Determine the (X, Y) coordinate at the center of the cell enclosing the given text.  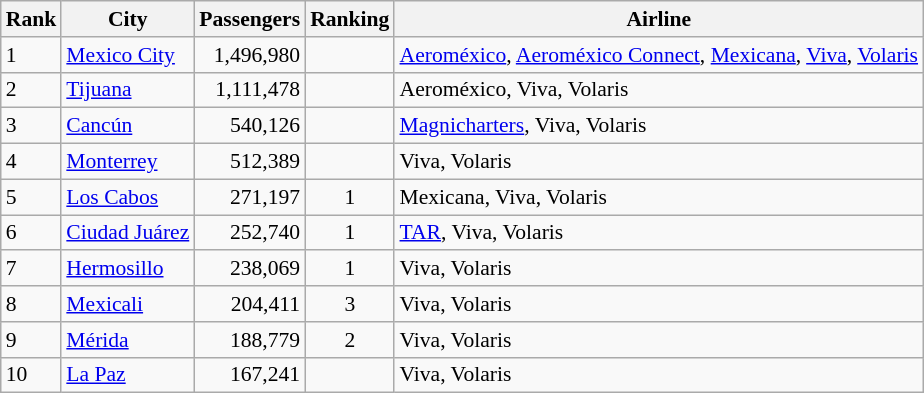
512,389 (250, 162)
238,069 (250, 269)
Magnicharters, Viva, Volaris (658, 126)
540,126 (250, 126)
5 (32, 197)
271,197 (250, 197)
City (128, 19)
Mérida (128, 340)
10 (32, 375)
Los Cabos (128, 197)
Mexico City (128, 55)
La Paz (128, 375)
Tijuana (128, 90)
TAR, Viva, Volaris (658, 233)
Hermosillo (128, 269)
9 (32, 340)
Mexicali (128, 304)
8 (32, 304)
1,496,980 (250, 55)
1,111,478 (250, 90)
252,740 (250, 233)
Aeroméxico, Aeroméxico Connect, Mexicana, Viva, Volaris (658, 55)
Passengers (250, 19)
Ranking (350, 19)
Aeroméxico, Viva, Volaris (658, 90)
204,411 (250, 304)
Airline (658, 19)
167,241 (250, 375)
7 (32, 269)
Monterrey (128, 162)
6 (32, 233)
Cancún (128, 126)
Ciudad Juárez (128, 233)
Mexicana, Viva, Volaris (658, 197)
Rank (32, 19)
4 (32, 162)
188,779 (250, 340)
